Return the (x, y) coordinate for the center point of the cell that contains the specified text.  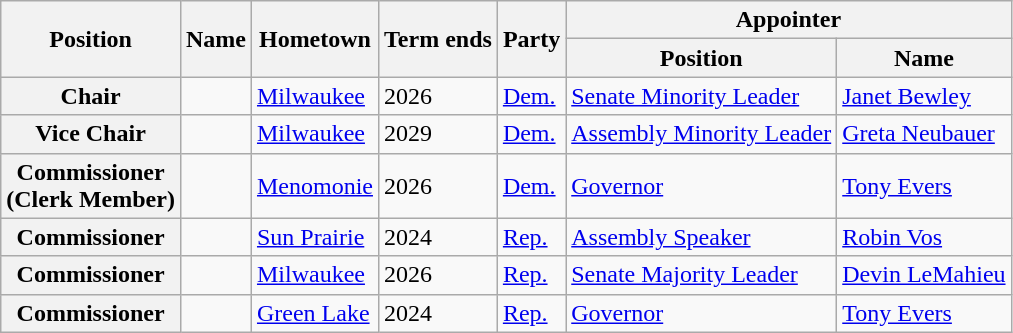
Appointer (788, 20)
Janet Bewley (924, 96)
Sun Prairie (314, 237)
Devin LeMahieu (924, 275)
Senate Minority Leader (702, 96)
Menomonie (314, 186)
Robin Vos (924, 237)
Chair (91, 96)
Vice Chair (91, 134)
Assembly Speaker (702, 237)
Term ends (438, 39)
Commissioner(Clerk Member) (91, 186)
Greta Neubauer (924, 134)
Party (531, 39)
Assembly Minority Leader (702, 134)
2029 (438, 134)
Senate Majority Leader (702, 275)
Green Lake (314, 313)
Hometown (314, 39)
